Detect which cell encompasses the target text, then output its (X, Y) center coordinate. 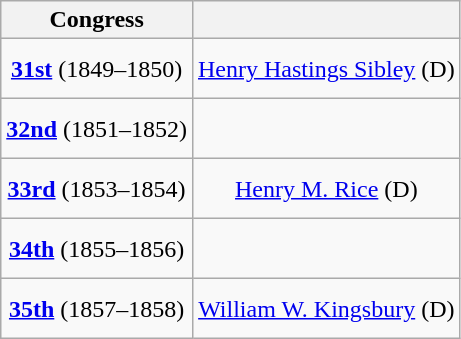
34th (1855–1856) (97, 249)
Congress (97, 20)
William W. Kingsbury (D) (326, 309)
33rd (1853–1854) (97, 189)
Henry Hastings Sibley (D) (326, 69)
35th (1857–1858) (97, 309)
Henry M. Rice (D) (326, 189)
31st (1849–1850) (97, 69)
32nd (1851–1852) (97, 129)
